For the text-containing cell, return its midpoint in (x, y) coordinate format. 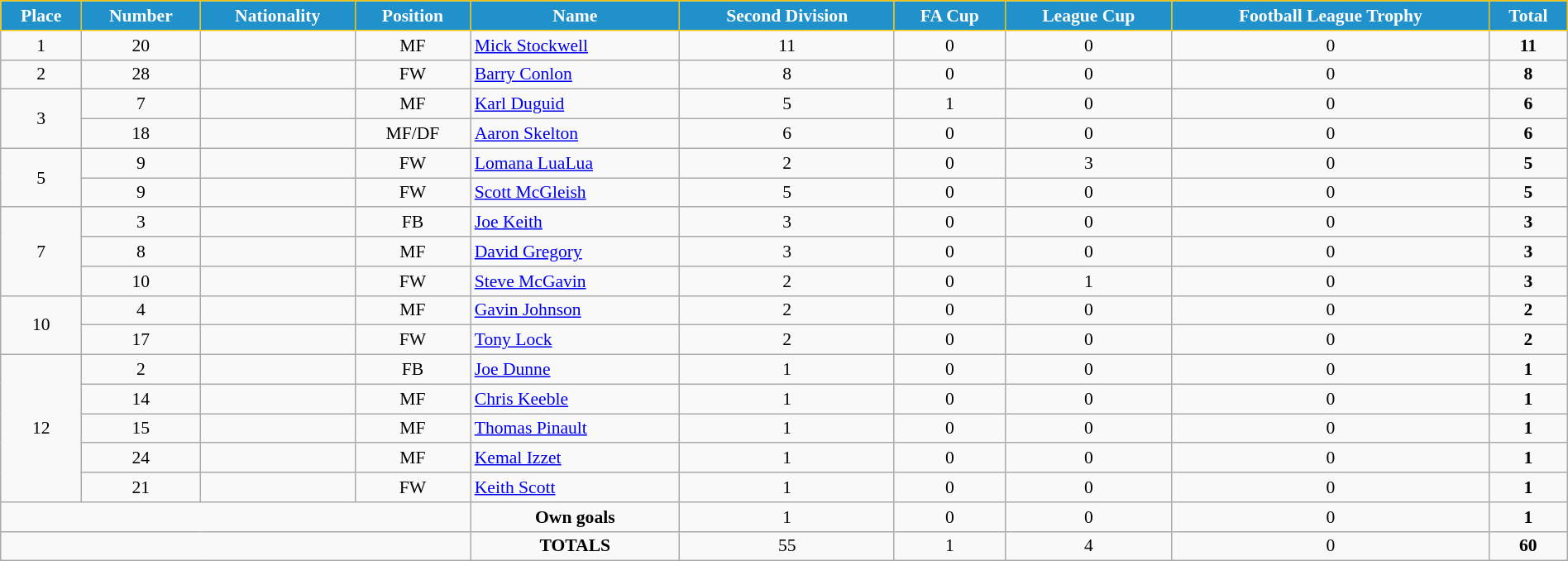
Nationality (278, 16)
Steve McGavin (576, 281)
55 (787, 546)
20 (141, 46)
Kemal Izzet (576, 458)
60 (1528, 546)
Chris Keeble (576, 399)
15 (141, 429)
Place (41, 16)
Total (1528, 16)
Barry Conlon (576, 74)
Tony Lock (576, 340)
28 (141, 74)
Number (141, 16)
18 (141, 134)
Gavin Johnson (576, 310)
Second Division (787, 16)
21 (141, 487)
Name (576, 16)
12 (41, 429)
24 (141, 458)
David Gregory (576, 252)
League Cup (1088, 16)
Lomana LuaLua (576, 163)
FA Cup (949, 16)
Position (413, 16)
Football League Trophy (1330, 16)
Keith Scott (576, 487)
Joe Keith (576, 223)
MF/DF (413, 134)
17 (141, 340)
Karl Duguid (576, 104)
Thomas Pinault (576, 429)
Aaron Skelton (576, 134)
Mick Stockwell (576, 46)
14 (141, 399)
Joe Dunne (576, 370)
Scott McGleish (576, 193)
Own goals (576, 517)
TOTALS (576, 546)
